Scan for the cell matching the given text and deliver its [x, y] coordinate at center. 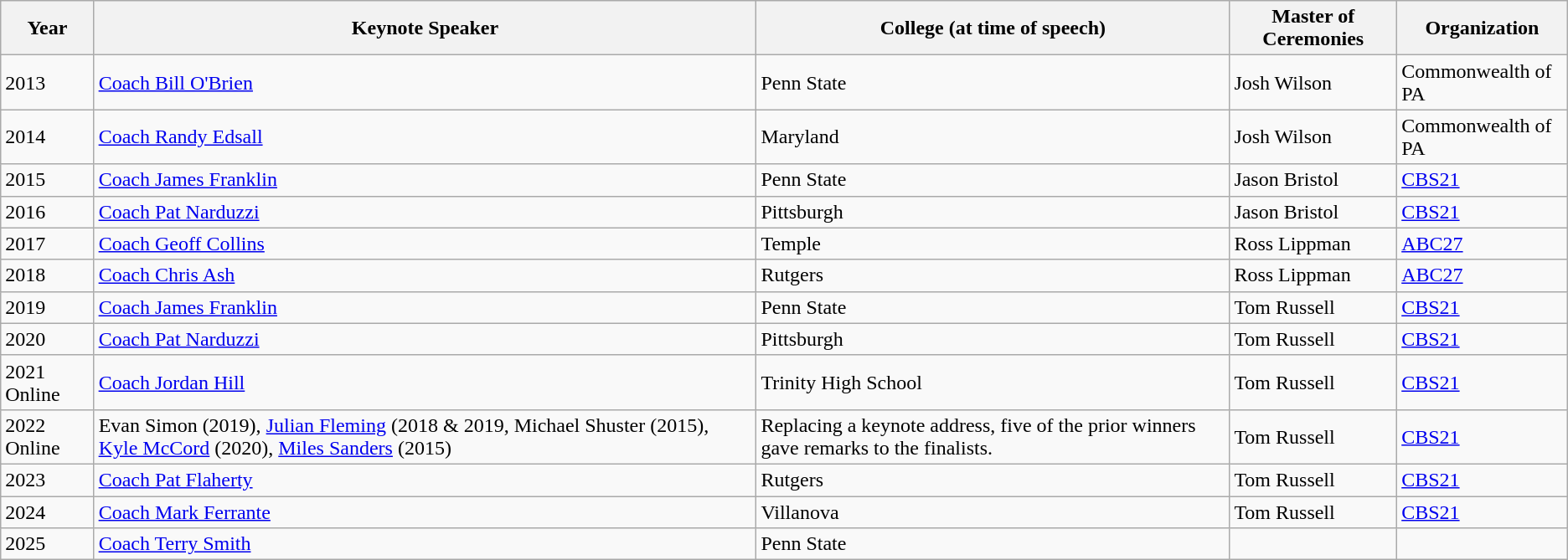
Keynote Speaker [426, 28]
2020 [47, 339]
Temple [993, 244]
2018 [47, 275]
2023 [47, 480]
Replacing a keynote address, five of the prior winners gave remarks to the finalists. [993, 437]
Year [47, 28]
Coach Geoff Collins [426, 244]
Coach Terry Smith [426, 544]
Coach Jordan Hill [426, 382]
2025 [47, 544]
2022 Online [47, 437]
Villanova [993, 511]
Maryland [993, 137]
Master of Ceremonies [1313, 28]
Coach Randy Edsall [426, 137]
Coach Chris Ash [426, 275]
Coach Mark Ferrante [426, 511]
Coach Pat Flaherty [426, 480]
2021 Online [47, 382]
2014 [47, 137]
2016 [47, 212]
Trinity High School [993, 382]
2013 [47, 82]
2024 [47, 511]
Evan Simon (2019), Julian Fleming (2018 & 2019, Michael Shuster (2015), Kyle McCord (2020), Miles Sanders (2015) [426, 437]
Organization [1483, 28]
2015 [47, 180]
2019 [47, 307]
Coach Bill O'Brien [426, 82]
2017 [47, 244]
College (at time of speech) [993, 28]
